Detect which cell encompasses the target text, then output its [x, y] center coordinate. 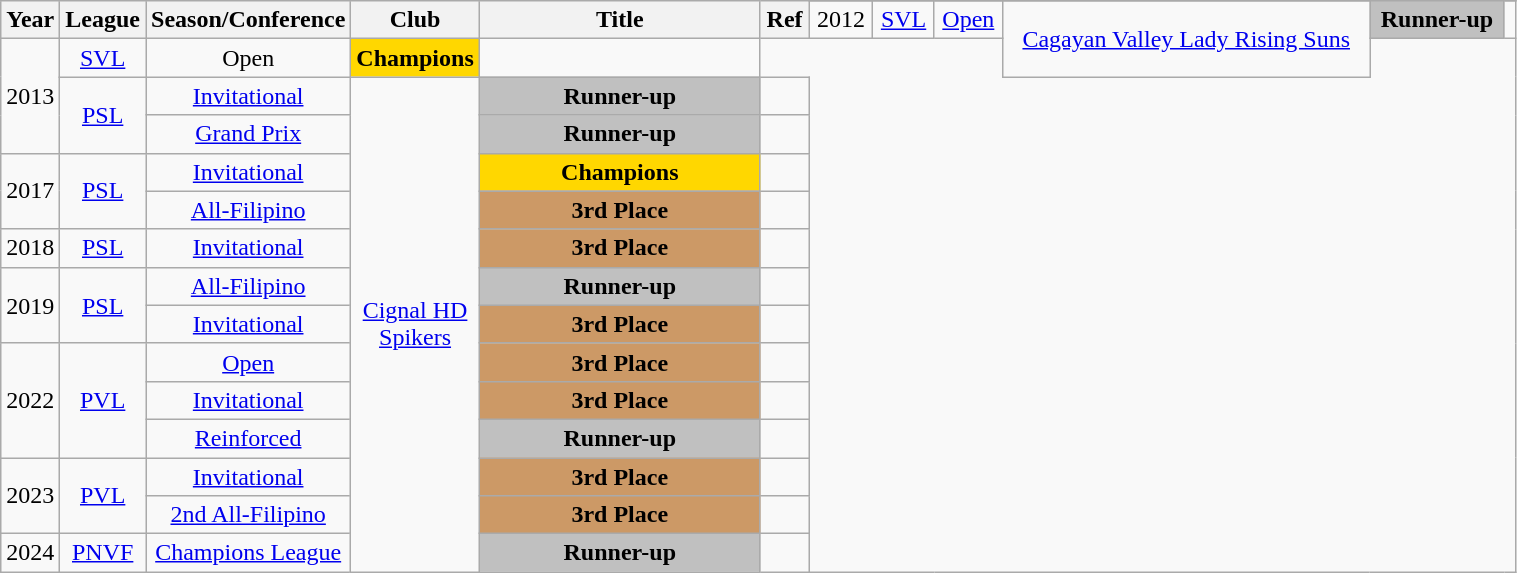
Grand Prix [248, 134]
League [103, 20]
Title [620, 20]
2022 [30, 400]
2019 [30, 305]
Champions League [248, 553]
Reinforced [248, 438]
2nd All-Filipino [248, 515]
Season/Conference [248, 20]
2023 [30, 496]
Club [415, 20]
Year [30, 20]
2018 [30, 248]
2013 [30, 96]
PNVF [103, 553]
2012 [841, 20]
Cagayan Valley Lady Rising Suns [1186, 39]
Ref [784, 20]
Cignal HD Spikers [415, 324]
2024 [30, 553]
2017 [30, 191]
